Search for the cell housing the specified text and yield its (X, Y) center coordinate. 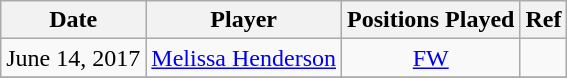
June 14, 2017 (74, 58)
Melissa Henderson (244, 58)
Ref (544, 20)
Positions Played (431, 20)
Date (74, 20)
Player (244, 20)
FW (431, 58)
